Return (x, y) of the center of cell containing provided text 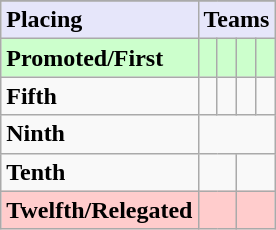
Placing (100, 20)
Ninth (100, 134)
Tenth (100, 172)
Promoted/First (100, 58)
Twelfth/Relegated (100, 210)
Teams (236, 20)
Fifth (100, 96)
